Find where the given text appears and provide that cell's center as [x, y] coordinate. 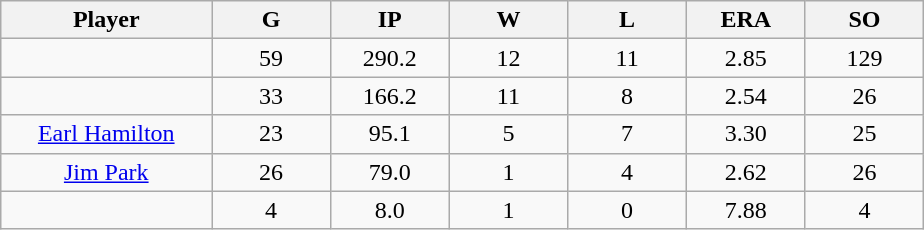
2.85 [746, 58]
IP [390, 20]
ERA [746, 20]
Jim Park [106, 172]
8.0 [390, 210]
L [628, 20]
25 [864, 134]
79.0 [390, 172]
Earl Hamilton [106, 134]
7.88 [746, 210]
8 [628, 96]
129 [864, 58]
23 [272, 134]
G [272, 20]
95.1 [390, 134]
33 [272, 96]
7 [628, 134]
5 [508, 134]
59 [272, 58]
3.30 [746, 134]
166.2 [390, 96]
290.2 [390, 58]
2.62 [746, 172]
2.54 [746, 96]
12 [508, 58]
Player [106, 20]
0 [628, 210]
SO [864, 20]
W [508, 20]
